Capture the cell that displays the provided text and extract its (x, y) central coordinate. 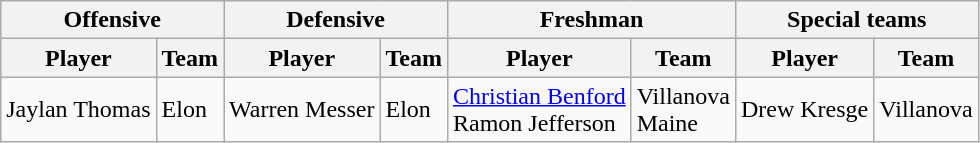
Warren Messer (302, 110)
Jaylan Thomas (78, 110)
Drew Kresge (804, 110)
Special teams (856, 20)
VillanovaMaine (683, 110)
Offensive (112, 20)
Defensive (336, 20)
Freshman (591, 20)
Christian BenfordRamon Jefferson (539, 110)
Villanova (926, 110)
